Provide the (X, Y) coordinate of the cell's center where the given text is located.  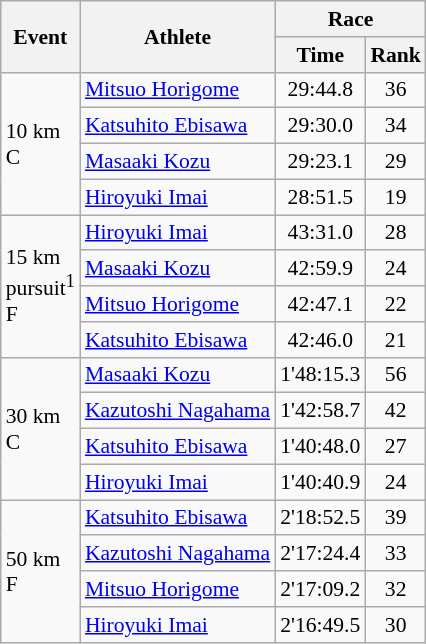
30 km C (40, 428)
1'40:40.9 (320, 482)
32 (396, 589)
1'48:15.3 (320, 375)
10 km C (40, 143)
2'17:09.2 (320, 589)
42 (396, 411)
1'42:58.7 (320, 411)
39 (396, 518)
36 (396, 90)
2'17:24.4 (320, 554)
Race (350, 19)
19 (396, 197)
28 (396, 233)
30 (396, 625)
42:59.9 (320, 269)
56 (396, 375)
43:31.0 (320, 233)
34 (396, 126)
Event (40, 36)
15 km pursuit1 F (40, 286)
29:23.1 (320, 162)
50 km F (40, 571)
Athlete (178, 36)
2'16:49.5 (320, 625)
29:30.0 (320, 126)
Rank (396, 55)
29 (396, 162)
Time (320, 55)
1'40:48.0 (320, 447)
42:46.0 (320, 340)
28:51.5 (320, 197)
42:47.1 (320, 304)
33 (396, 554)
27 (396, 447)
29:44.8 (320, 90)
2'18:52.5 (320, 518)
22 (396, 304)
21 (396, 340)
